Identify which cell holds the provided text, then report its [X, Y] central coordinate. 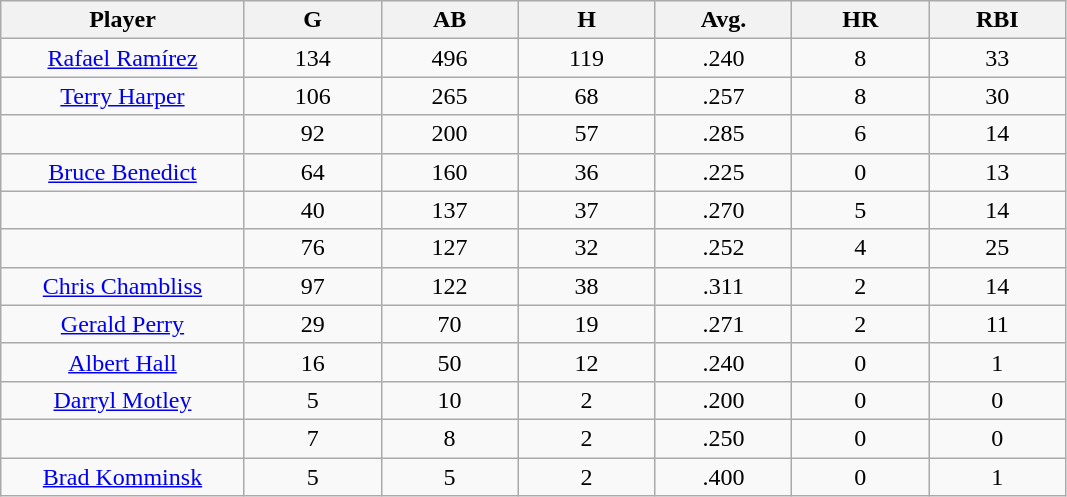
HR [860, 20]
11 [998, 324]
265 [450, 96]
Rafael Ramírez [122, 58]
Terry Harper [122, 96]
.270 [724, 210]
30 [998, 96]
6 [860, 134]
50 [450, 362]
29 [312, 324]
64 [312, 172]
122 [450, 286]
.257 [724, 96]
38 [586, 286]
.311 [724, 286]
Albert Hall [122, 362]
119 [586, 58]
134 [312, 58]
160 [450, 172]
10 [450, 400]
68 [586, 96]
.225 [724, 172]
Bruce Benedict [122, 172]
57 [586, 134]
25 [998, 248]
4 [860, 248]
106 [312, 96]
496 [450, 58]
7 [312, 438]
RBI [998, 20]
127 [450, 248]
G [312, 20]
76 [312, 248]
97 [312, 286]
13 [998, 172]
92 [312, 134]
AB [450, 20]
137 [450, 210]
Darryl Motley [122, 400]
37 [586, 210]
.271 [724, 324]
36 [586, 172]
.285 [724, 134]
70 [450, 324]
33 [998, 58]
40 [312, 210]
Brad Komminsk [122, 477]
Player [122, 20]
200 [450, 134]
.400 [724, 477]
Gerald Perry [122, 324]
19 [586, 324]
16 [312, 362]
.252 [724, 248]
H [586, 20]
32 [586, 248]
Chris Chambliss [122, 286]
.200 [724, 400]
.250 [724, 438]
Avg. [724, 20]
12 [586, 362]
